Find where the given text appears and provide that cell's center as [x, y] coordinate. 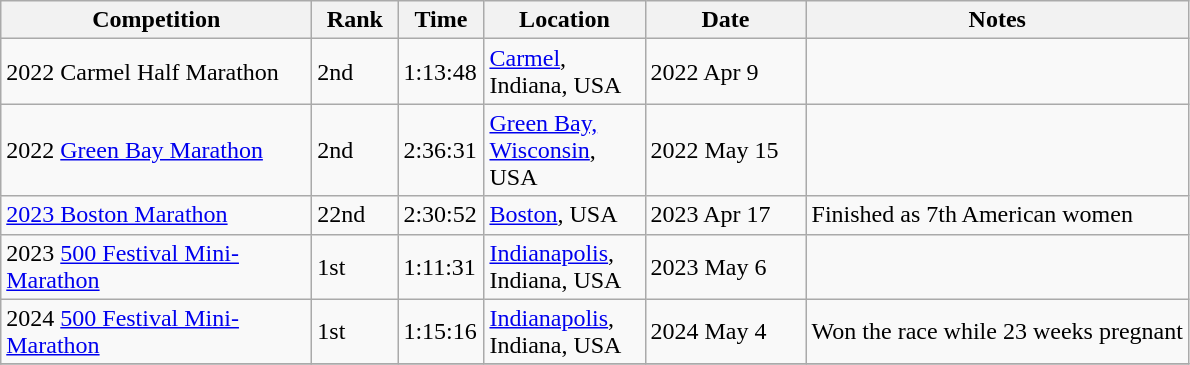
2022 May 15 [726, 150]
Finished as 7th American women [997, 215]
Date [726, 20]
2:36:31 [441, 150]
2023 May 6 [726, 266]
Green Bay, Wisconsin, USA [564, 150]
1:11:31 [441, 266]
Won the race while 23 weeks pregnant [997, 332]
2022 Green Bay Marathon [156, 150]
Time [441, 20]
22nd [355, 215]
2:30:52 [441, 215]
1:13:48 [441, 72]
Rank [355, 20]
Boston, USA [564, 215]
2024 500 Festival Mini-Marathon [156, 332]
Notes [997, 20]
2024 May 4 [726, 332]
2022 Apr 9 [726, 72]
Carmel, Indiana, USA [564, 72]
2023 Apr 17 [726, 215]
2023 500 Festival Mini-Marathon [156, 266]
Competition [156, 20]
2023 Boston Marathon [156, 215]
1:15:16 [441, 332]
Location [564, 20]
2022 Carmel Half Marathon [156, 72]
